Detect which cell encompasses the target text, then output its [X, Y] center coordinate. 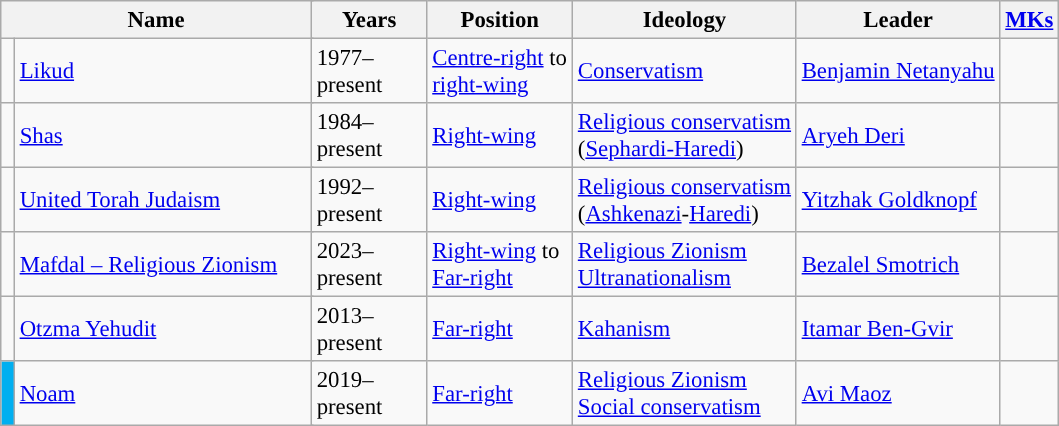
Right-wing to Far-right [500, 264]
Leader [898, 20]
Ideology [685, 20]
2023–present [369, 264]
Mafdal – Religious Zionism [162, 264]
Shas [162, 136]
Kahanism [685, 330]
Aryeh Deri [898, 136]
Otzma Yehudit [162, 330]
Conservatism [685, 72]
1992–present [369, 200]
Years [369, 20]
Religious conservatism(Ashkenazi-Haredi) [685, 200]
Likud [162, 72]
MKs [1030, 20]
Religious ZionismUltranationalism [685, 264]
United Torah Judaism [162, 200]
1984–present [369, 136]
Name [156, 20]
Position [500, 20]
Benjamin Netanyahu [898, 72]
Itamar Ben-Gvir [898, 330]
2013–present [369, 330]
Yitzhak Goldknopf [898, 200]
Far-right [500, 330]
Bezalel Smotrich [898, 264]
Religious conservatism(Sephardi-Haredi) [685, 136]
1977–present [369, 72]
Centre-right to right-wing [500, 72]
